For the text-containing cell, return its midpoint in (X, Y) coordinate format. 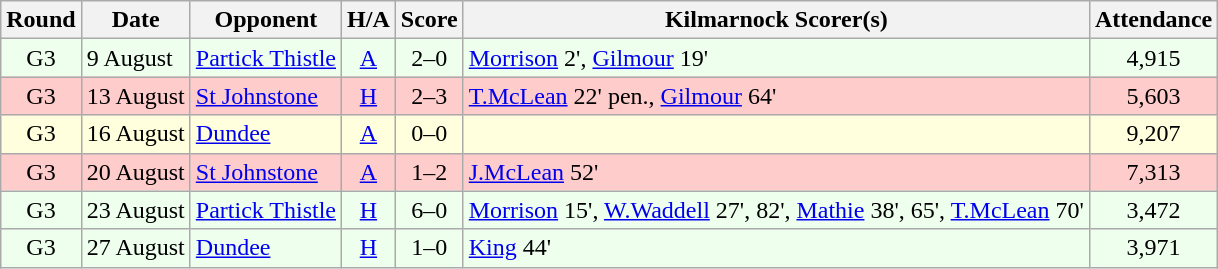
2–0 (429, 58)
H/A (369, 20)
3,472 (1153, 210)
27 August (136, 248)
Date (136, 20)
20 August (136, 172)
4,915 (1153, 58)
1–0 (429, 248)
16 August (136, 134)
Morrison 2', Gilmour 19' (776, 58)
J.McLean 52' (776, 172)
Round (41, 20)
6–0 (429, 210)
T.McLean 22' pen., Gilmour 64' (776, 96)
0–0 (429, 134)
7,313 (1153, 172)
3,971 (1153, 248)
9 August (136, 58)
9,207 (1153, 134)
Score (429, 20)
Attendance (1153, 20)
King 44' (776, 248)
23 August (136, 210)
13 August (136, 96)
5,603 (1153, 96)
Opponent (266, 20)
Morrison 15', W.Waddell 27', 82', Mathie 38', 65', T.McLean 70' (776, 210)
Kilmarnock Scorer(s) (776, 20)
1–2 (429, 172)
2–3 (429, 96)
